Extract the (X, Y) coordinate from the center of the cell holding the provided text.  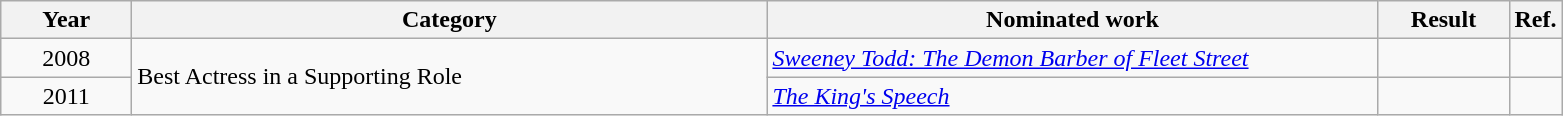
2008 (66, 58)
2011 (66, 96)
Ref. (1536, 20)
The King's Speech (1072, 96)
Year (66, 20)
Best Actress in a Supporting Role (450, 77)
Result (1444, 20)
Category (450, 20)
Nominated work (1072, 20)
Sweeney Todd: The Demon Barber of Fleet Street (1072, 58)
